Pinpoint the cell where the given text exists, returning its (x, y) midpoint coordinate. 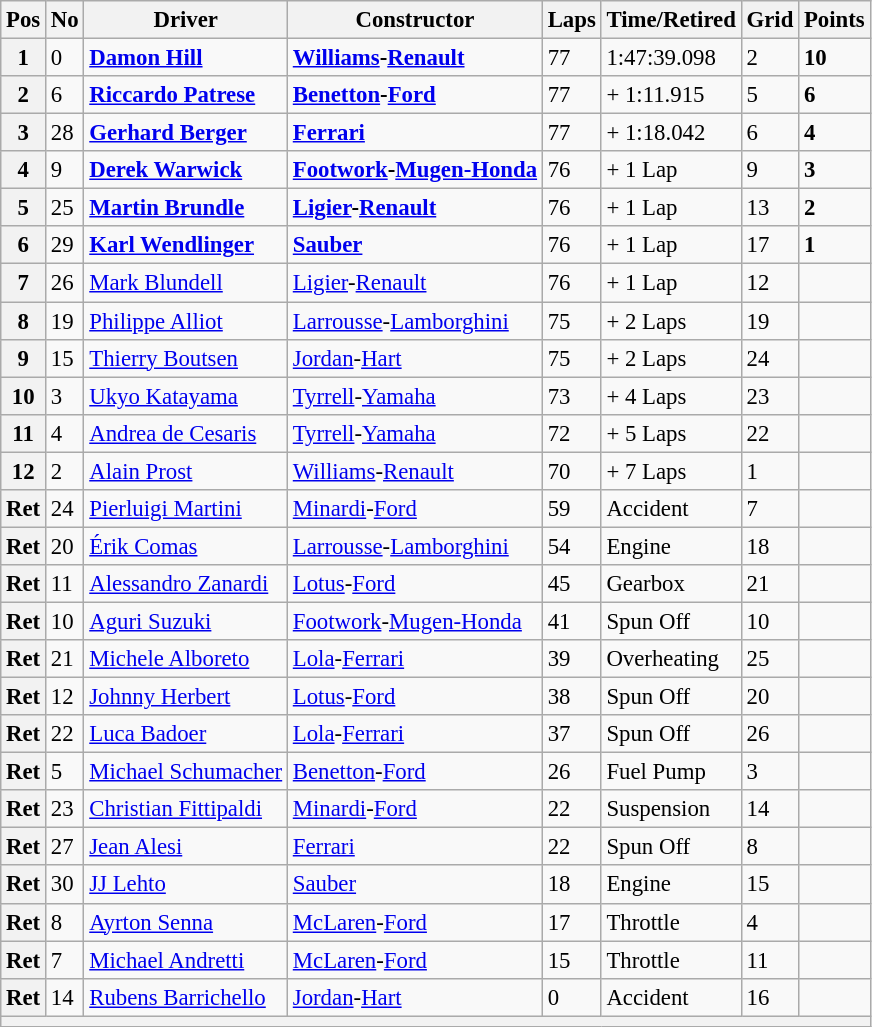
Pierluigi Martini (186, 509)
+ 1:18.042 (671, 133)
Ayrton Senna (186, 922)
Rubens Barrichello (186, 997)
30 (65, 885)
+ 4 Laps (671, 396)
Points (834, 20)
45 (572, 584)
Suspension (671, 809)
54 (572, 546)
Pos (24, 20)
Aguri Suzuki (186, 621)
+ 1:11.915 (671, 95)
41 (572, 621)
28 (65, 133)
Ukyo Katayama (186, 396)
39 (572, 659)
+ 5 Laps (671, 433)
Laps (572, 20)
Thierry Boutsen (186, 358)
29 (65, 245)
Martin Brundle (186, 208)
Andrea de Cesaris (186, 433)
Johnny Herbert (186, 697)
Gerhard Berger (186, 133)
Alessandro Zanardi (186, 584)
1:47:39.098 (671, 58)
Alain Prost (186, 471)
Time/Retired (671, 20)
Karl Wendlinger (186, 245)
Derek Warwick (186, 170)
Fuel Pump (671, 772)
38 (572, 697)
Overheating (671, 659)
27 (65, 847)
No (65, 20)
Michele Alboreto (186, 659)
72 (572, 433)
Philippe Alliot (186, 321)
Mark Blundell (186, 283)
+ 7 Laps (671, 471)
Grid (770, 20)
Riccardo Patrese (186, 95)
JJ Lehto (186, 885)
37 (572, 734)
Driver (186, 20)
Constructor (414, 20)
Michael Schumacher (186, 772)
13 (770, 208)
Érik Comas (186, 546)
Gearbox (671, 584)
70 (572, 471)
73 (572, 396)
Luca Badoer (186, 734)
Michael Andretti (186, 960)
Damon Hill (186, 58)
Christian Fittipaldi (186, 809)
59 (572, 509)
Jean Alesi (186, 847)
16 (770, 997)
